Locate the cell with the specified text and output its (X, Y) center coordinate. 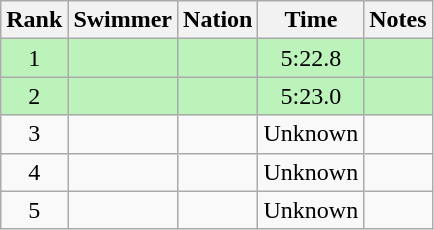
1 (34, 58)
Rank (34, 20)
Time (311, 20)
4 (34, 172)
2 (34, 96)
Swimmer (123, 20)
3 (34, 134)
5:23.0 (311, 96)
Nation (218, 20)
5 (34, 210)
5:22.8 (311, 58)
Notes (398, 20)
